Find where the given text appears and provide that cell's center as (x, y) coordinate. 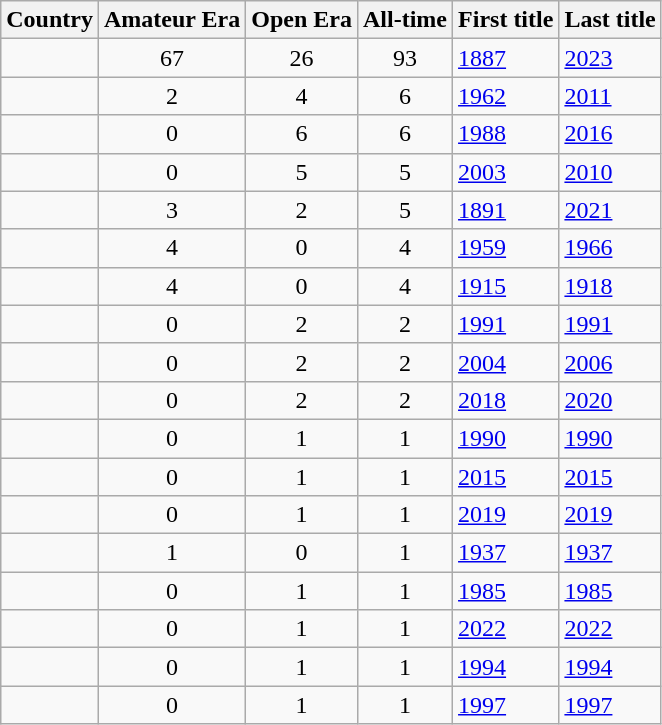
2020 (610, 400)
2018 (506, 400)
2011 (610, 96)
1988 (506, 134)
1918 (610, 286)
2021 (610, 210)
Last title (610, 20)
2003 (506, 172)
93 (404, 58)
1915 (506, 286)
1887 (506, 58)
67 (172, 58)
1962 (506, 96)
26 (302, 58)
All-time (404, 20)
2004 (506, 362)
Open Era (302, 20)
2010 (610, 172)
1966 (610, 248)
Country (50, 20)
1959 (506, 248)
2023 (610, 58)
First title (506, 20)
1891 (506, 210)
3 (172, 210)
2016 (610, 134)
Amateur Era (172, 20)
2006 (610, 362)
